Identify which cell holds the provided text, then report its (x, y) central coordinate. 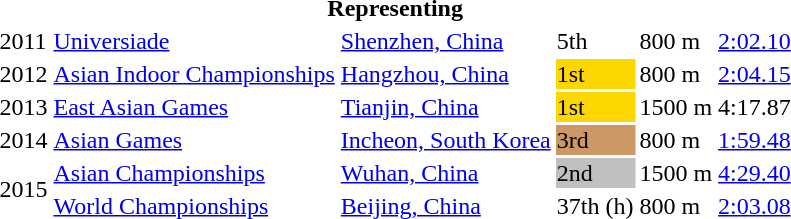
Universiade (194, 41)
Asian Games (194, 140)
East Asian Games (194, 107)
Tianjin, China (446, 107)
Hangzhou, China (446, 74)
Asian Indoor Championships (194, 74)
3rd (595, 140)
2nd (595, 173)
Incheon, South Korea (446, 140)
Asian Championships (194, 173)
Wuhan, China (446, 173)
5th (595, 41)
Shenzhen, China (446, 41)
